From the cell containing the given text, extract its center point as [X, Y] coordinate. 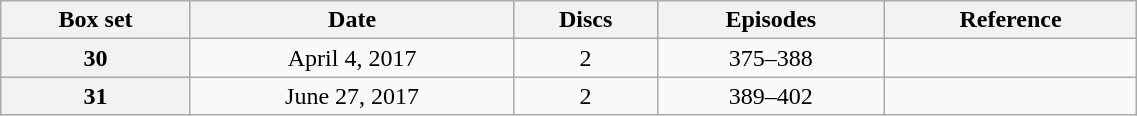
Episodes [770, 20]
June 27, 2017 [352, 96]
Reference [1010, 20]
Box set [96, 20]
Discs [586, 20]
Date [352, 20]
31 [96, 96]
375–388 [770, 58]
April 4, 2017 [352, 58]
389–402 [770, 96]
30 [96, 58]
